Return the [X, Y] coordinate for the center point of the cell that contains the specified text.  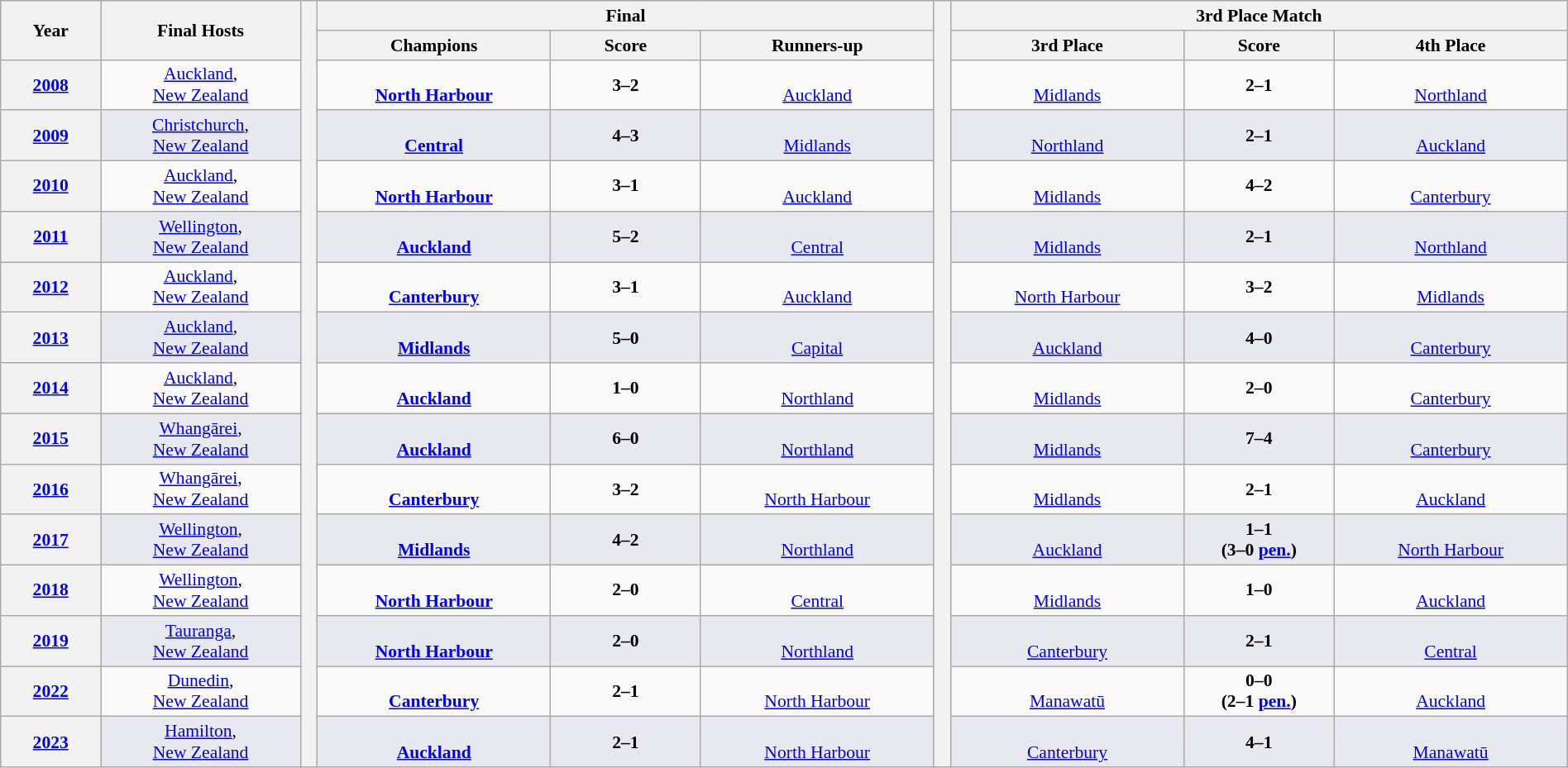
4–3 [625, 136]
2014 [51, 389]
Year [51, 30]
5–0 [625, 337]
Runners-up [817, 45]
2019 [51, 642]
Final Hosts [201, 30]
4th Place [1451, 45]
2008 [51, 84]
2012 [51, 288]
2016 [51, 489]
2010 [51, 187]
7–4 [1259, 438]
5–2 [625, 236]
4–1 [1259, 742]
Champions [434, 45]
Tauranga,New Zealand [201, 642]
6–0 [625, 438]
Dunedin,New Zealand [201, 691]
2015 [51, 438]
3rd Place [1067, 45]
2011 [51, 236]
2023 [51, 742]
Capital [817, 337]
1–1(3–0 pen.) [1259, 541]
Final [626, 16]
4–0 [1259, 337]
2022 [51, 691]
2017 [51, 541]
2009 [51, 136]
0–0(2–1 pen.) [1259, 691]
2013 [51, 337]
Christchurch,New Zealand [201, 136]
Hamilton,New Zealand [201, 742]
2018 [51, 590]
3rd Place Match [1259, 16]
